Find where the given text appears and provide that cell's center as [X, Y] coordinate. 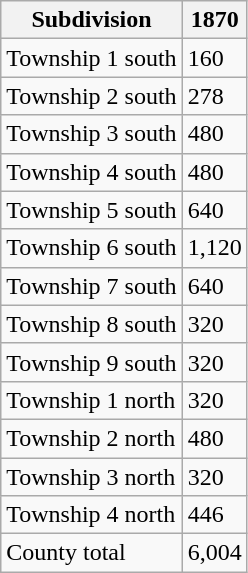
Township 1 south [92, 58]
Township 5 south [92, 210]
Township 3 south [92, 134]
Township 2 south [92, 96]
160 [214, 58]
Township 7 south [92, 286]
Subdivision [92, 20]
Township 8 south [92, 324]
Township 6 south [92, 248]
Township 4 north [92, 515]
Township 9 south [92, 362]
1870 [214, 20]
Township 2 north [92, 438]
Township 1 north [92, 400]
1,120 [214, 248]
County total [92, 553]
446 [214, 515]
278 [214, 96]
6,004 [214, 553]
Township 4 south [92, 172]
Township 3 north [92, 477]
